Provide the (x, y) coordinate of the cell's center where the given text is located.  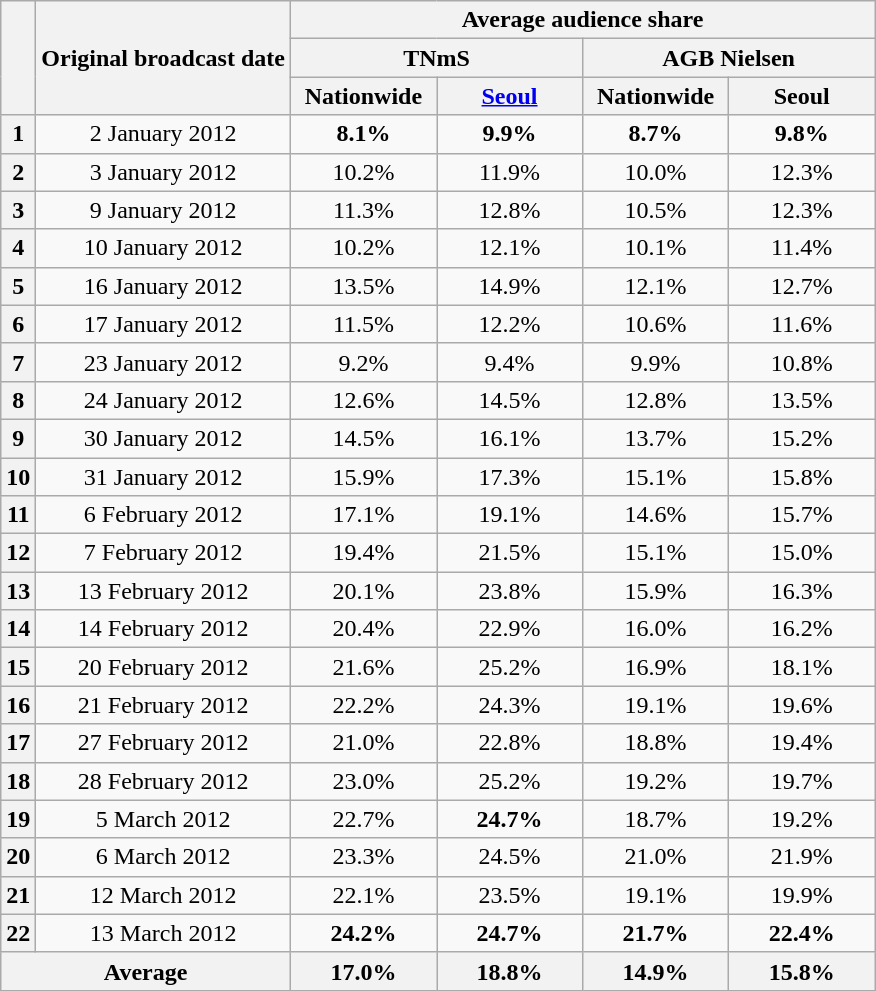
23.8% (509, 591)
14 February 2012 (164, 629)
17 (18, 743)
20 (18, 857)
6 (18, 324)
5 March 2012 (164, 819)
11.6% (802, 324)
23.0% (363, 781)
10.1% (656, 248)
17 January 2012 (164, 324)
18.1% (802, 667)
16.9% (656, 667)
22.7% (363, 819)
15.0% (802, 553)
9 January 2012 (164, 210)
13 February 2012 (164, 591)
8 (18, 400)
8.1% (363, 134)
21 (18, 895)
17.3% (509, 477)
21.7% (656, 933)
3 January 2012 (164, 172)
6 February 2012 (164, 515)
30 January 2012 (164, 438)
23.3% (363, 857)
11.3% (363, 210)
7 February 2012 (164, 553)
11.9% (509, 172)
10 (18, 477)
18 (18, 781)
12.2% (509, 324)
13 March 2012 (164, 933)
9.8% (802, 134)
5 (18, 286)
23 January 2012 (164, 362)
14 (18, 629)
31 January 2012 (164, 477)
16 (18, 705)
10.5% (656, 210)
15.2% (802, 438)
13.7% (656, 438)
11.4% (802, 248)
12.7% (802, 286)
22.4% (802, 933)
19.9% (802, 895)
16.3% (802, 591)
TNmS (436, 58)
24.5% (509, 857)
16.1% (509, 438)
4 (18, 248)
16 January 2012 (164, 286)
19.6% (802, 705)
12 March 2012 (164, 895)
20.1% (363, 591)
6 March 2012 (164, 857)
22.1% (363, 895)
21.5% (509, 553)
Original broadcast date (164, 58)
16.2% (802, 629)
27 February 2012 (164, 743)
22.2% (363, 705)
22.8% (509, 743)
3 (18, 210)
14.6% (656, 515)
22 (18, 933)
19.7% (802, 781)
10 January 2012 (164, 248)
21.9% (802, 857)
9.4% (509, 362)
11 (18, 515)
Average (146, 971)
2 (18, 172)
9 (18, 438)
10.6% (656, 324)
21.6% (363, 667)
1 (18, 134)
19 (18, 819)
24.2% (363, 933)
23.5% (509, 895)
21 February 2012 (164, 705)
2 January 2012 (164, 134)
15.7% (802, 515)
28 February 2012 (164, 781)
11.5% (363, 324)
20 February 2012 (164, 667)
17.1% (363, 515)
16.0% (656, 629)
18.7% (656, 819)
AGB Nielsen (729, 58)
24 January 2012 (164, 400)
24.3% (509, 705)
22.9% (509, 629)
8.7% (656, 134)
12.6% (363, 400)
7 (18, 362)
20.4% (363, 629)
12 (18, 553)
13 (18, 591)
10.0% (656, 172)
Average audience share (582, 20)
10.8% (802, 362)
17.0% (363, 971)
15 (18, 667)
9.2% (363, 362)
